Return (X, Y) of the center of cell containing provided text 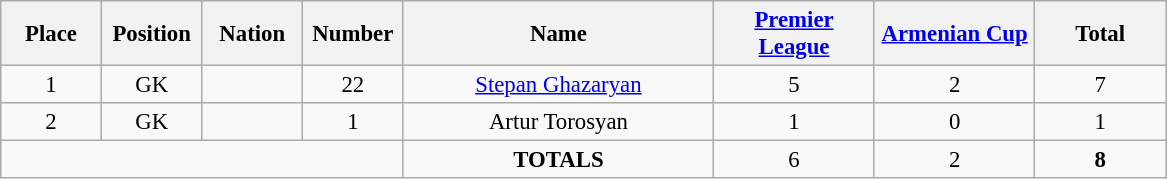
Premier League (794, 34)
Nation (252, 34)
7 (1100, 85)
Position (152, 34)
5 (794, 85)
Artur Torosyan (558, 122)
Number (354, 34)
22 (354, 85)
0 (954, 122)
Armenian Cup (954, 34)
8 (1100, 160)
Stepan Ghazaryan (558, 85)
Place (52, 34)
6 (794, 160)
Total (1100, 34)
Name (558, 34)
TOTALS (558, 160)
